Determine the (X, Y) coordinate at the center of the cell enclosing the given text.  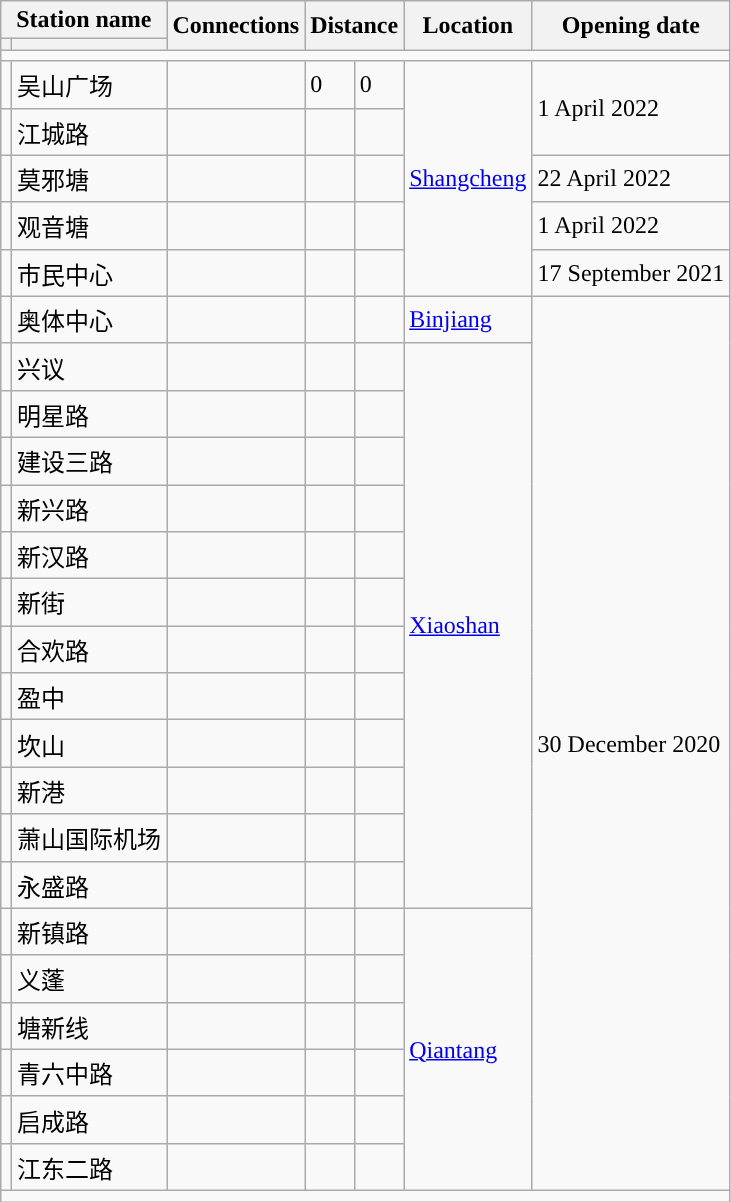
坎山 (90, 744)
Xiaoshan (468, 626)
Qiantang (468, 1049)
萧山国际机场 (90, 838)
建设三路 (90, 460)
莫邪塘 (90, 178)
Opening date (631, 26)
Distance (354, 26)
江城路 (90, 132)
17 September 2021 (631, 272)
市民中心 (90, 272)
Connections (236, 26)
启成路 (90, 1120)
塘新线 (90, 1026)
兴议 (90, 366)
吴山广场 (90, 84)
明星路 (90, 414)
Location (468, 26)
30 December 2020 (631, 743)
Binjiang (468, 320)
观音塘 (90, 226)
新汉路 (90, 556)
义蓬 (90, 978)
新镇路 (90, 932)
奥体中心 (90, 320)
盈中 (90, 696)
江东二路 (90, 1166)
新兴路 (90, 508)
22 April 2022 (631, 178)
Shangcheng (468, 178)
合欢路 (90, 650)
青六中路 (90, 1072)
新港 (90, 790)
新街 (90, 602)
永盛路 (90, 884)
Station name (84, 20)
